From the cell containing the given text, extract its center point as (X, Y) coordinate. 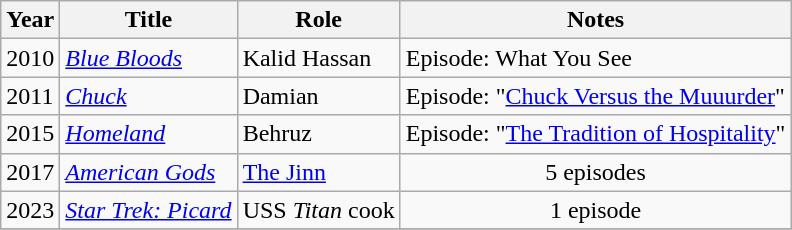
Chuck (148, 96)
Kalid Hassan (318, 58)
The Jinn (318, 172)
Homeland (148, 134)
Episode: "Chuck Versus the Muuurder" (596, 96)
5 episodes (596, 172)
Star Trek: Picard (148, 210)
Blue Bloods (148, 58)
USS Titan cook (318, 210)
Title (148, 20)
American Gods (148, 172)
2011 (30, 96)
Role (318, 20)
Episode: What You See (596, 58)
Episode: "The Tradition of Hospitality" (596, 134)
Behruz (318, 134)
Notes (596, 20)
Damian (318, 96)
2023 (30, 210)
Year (30, 20)
2017 (30, 172)
1 episode (596, 210)
2015 (30, 134)
2010 (30, 58)
